Locate the cell with the specified text and output its (X, Y) center coordinate. 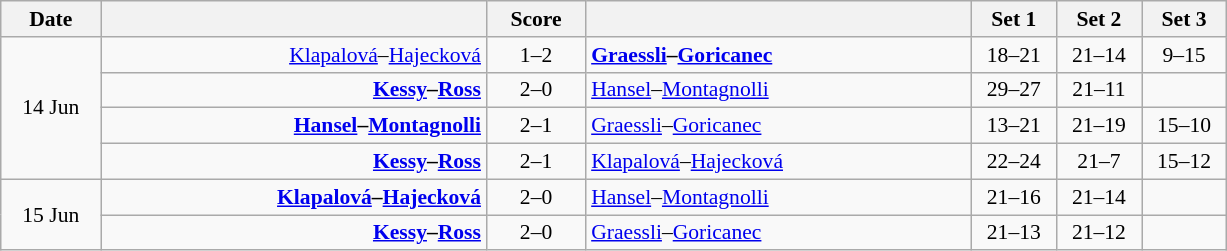
14 Jun (51, 108)
21–16 (1014, 197)
15–12 (1184, 162)
Set 3 (1184, 19)
29–27 (1014, 90)
13–21 (1014, 126)
22–24 (1014, 162)
21–11 (1098, 90)
Set 1 (1014, 19)
9–15 (1184, 55)
15 Jun (51, 214)
21–19 (1098, 126)
15–10 (1184, 126)
21–13 (1014, 233)
Set 2 (1098, 19)
1–2 (536, 55)
21–7 (1098, 162)
Score (536, 19)
18–21 (1014, 55)
21–12 (1098, 233)
Date (51, 19)
